Provide the [X, Y] coordinate of the cell's center where the given text is located.  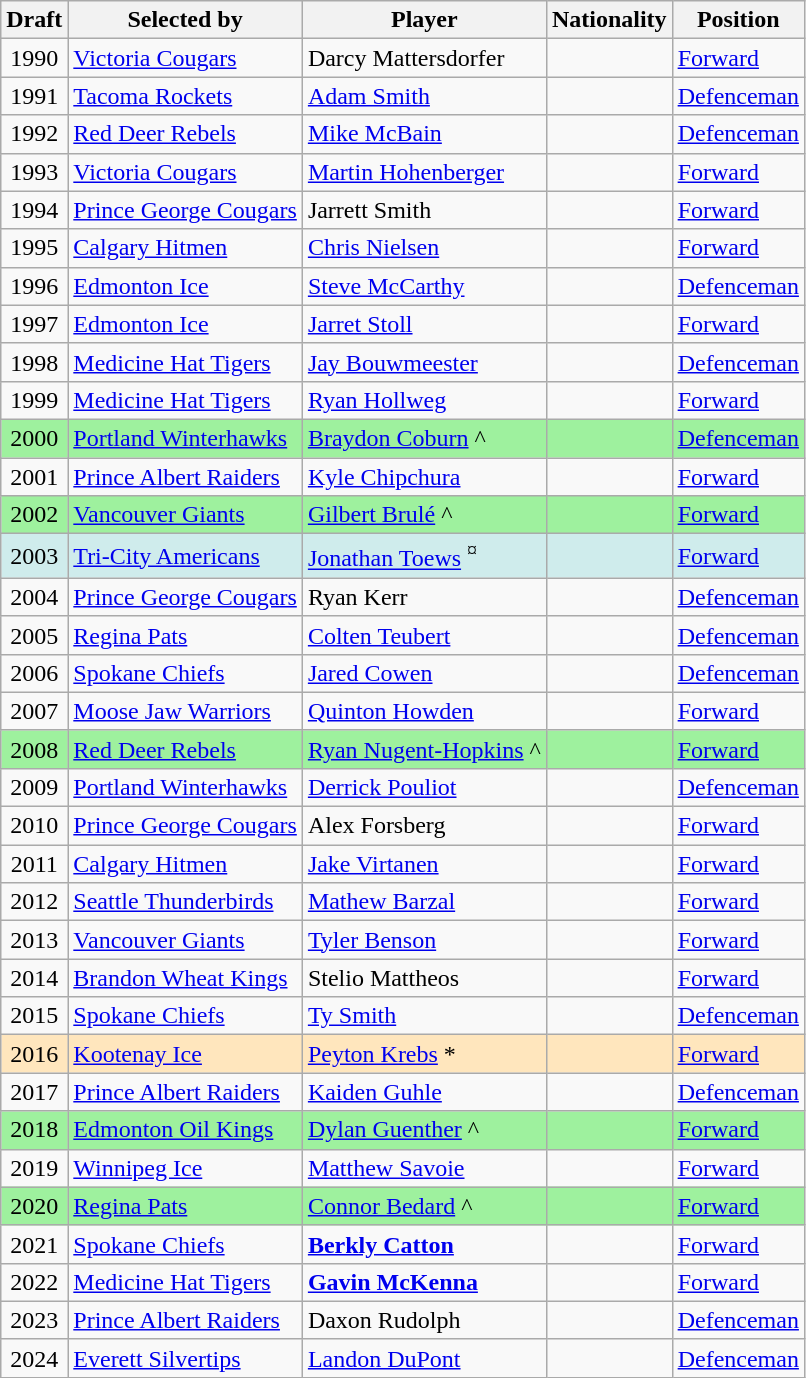
2010 [34, 826]
Chris Nielsen [424, 248]
2018 [34, 1130]
2005 [34, 635]
Tacoma Rockets [186, 96]
Colten Teubert [424, 635]
1992 [34, 134]
2012 [34, 902]
Position [738, 20]
Connor Bedard ^ [424, 1206]
2008 [34, 749]
2002 [34, 515]
Draft [34, 20]
2016 [34, 1054]
1996 [34, 286]
Seattle Thunderbirds [186, 902]
2024 [34, 1358]
Peyton Krebs * [424, 1054]
Stelio Mattheos [424, 978]
2023 [34, 1320]
2019 [34, 1168]
2001 [34, 477]
Daxon Rudolph [424, 1320]
Dylan Guenther ^ [424, 1130]
1998 [34, 362]
Ryan Nugent-Hopkins ^ [424, 749]
2009 [34, 787]
2017 [34, 1092]
Mathew Barzal [424, 902]
2015 [34, 1016]
Jonathan Toews ¤ [424, 556]
Martin Hohenberger [424, 172]
Kaiden Guhle [424, 1092]
1994 [34, 210]
Edmonton Oil Kings [186, 1130]
Kyle Chipchura [424, 477]
Nationality [609, 20]
Player [424, 20]
Ty Smith [424, 1016]
2007 [34, 711]
2006 [34, 673]
Tyler Benson [424, 940]
Moose Jaw Warriors [186, 711]
Kootenay Ice [186, 1054]
2022 [34, 1282]
2020 [34, 1206]
Brandon Wheat Kings [186, 978]
2013 [34, 940]
1997 [34, 324]
1993 [34, 172]
Ryan Kerr [424, 597]
Winnipeg Ice [186, 1168]
Jarrett Smith [424, 210]
Landon DuPont [424, 1358]
Jake Virtanen [424, 864]
2003 [34, 556]
Mike McBain [424, 134]
2004 [34, 597]
Gavin McKenna [424, 1282]
1991 [34, 96]
Berkly Catton [424, 1244]
Braydon Coburn ^ [424, 438]
2000 [34, 438]
Jay Bouwmeester [424, 362]
Steve McCarthy [424, 286]
Jared Cowen [424, 673]
Alex Forsberg [424, 826]
Matthew Savoie [424, 1168]
Selected by [186, 20]
2011 [34, 864]
1995 [34, 248]
Derrick Pouliot [424, 787]
Tri-City Americans [186, 556]
Jarret Stoll [424, 324]
Gilbert Brulé ^ [424, 515]
Quinton Howden [424, 711]
Adam Smith [424, 96]
2021 [34, 1244]
2014 [34, 978]
Ryan Hollweg [424, 400]
1990 [34, 58]
Everett Silvertips [186, 1358]
Darcy Mattersdorfer [424, 58]
1999 [34, 400]
